Identify which cell holds the provided text, then report its [x, y] central coordinate. 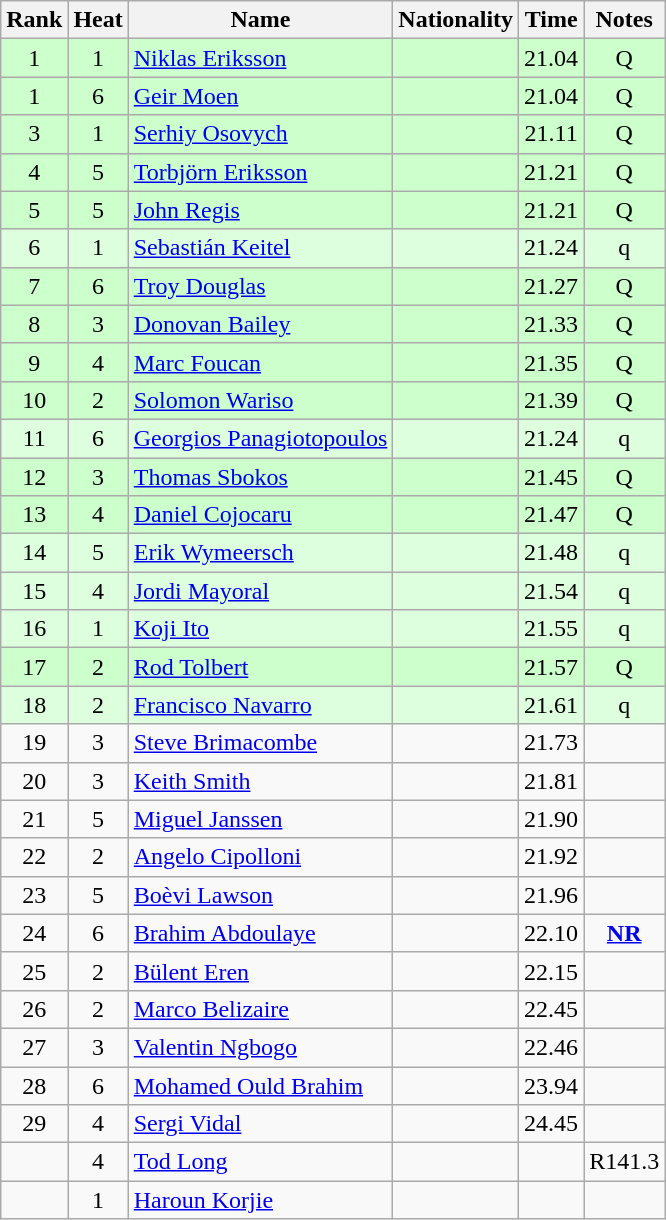
Serhiy Osovych [260, 134]
21.45 [552, 477]
Notes [624, 20]
Jordi Mayoral [260, 591]
Bülent Eren [260, 971]
21.35 [552, 362]
28 [34, 1085]
8 [34, 324]
13 [34, 515]
Georgios Panagiotopoulos [260, 438]
20 [34, 781]
Heat [98, 20]
Francisco Navarro [260, 705]
21 [34, 819]
22.15 [552, 971]
21.48 [552, 553]
Haroun Korjie [260, 1200]
Name [260, 20]
NR [624, 933]
15 [34, 591]
23 [34, 895]
11 [34, 438]
Marco Belizaire [260, 1009]
7 [34, 286]
22.45 [552, 1009]
21.73 [552, 743]
Niklas Eriksson [260, 58]
16 [34, 629]
21.47 [552, 515]
Valentin Ngbogo [260, 1047]
Brahim Abdoulaye [260, 933]
Rank [34, 20]
Daniel Cojocaru [260, 515]
9 [34, 362]
Sebastián Keitel [260, 248]
29 [34, 1124]
26 [34, 1009]
Torbjörn Eriksson [260, 172]
R141.3 [624, 1162]
Boèvi Lawson [260, 895]
12 [34, 477]
Nationality [456, 20]
21.96 [552, 895]
21.27 [552, 286]
21.61 [552, 705]
Marc Foucan [260, 362]
21.57 [552, 667]
Mohamed Ould Brahim [260, 1085]
Troy Douglas [260, 286]
21.33 [552, 324]
Time [552, 20]
25 [34, 971]
Angelo Cipolloni [260, 857]
22.46 [552, 1047]
Sergi Vidal [260, 1124]
14 [34, 553]
John Regis [260, 210]
Koji Ito [260, 629]
Thomas Sbokos [260, 477]
18 [34, 705]
10 [34, 400]
22.10 [552, 933]
27 [34, 1047]
21.81 [552, 781]
24 [34, 933]
19 [34, 743]
24.45 [552, 1124]
21.55 [552, 629]
21.11 [552, 134]
Miguel Janssen [260, 819]
21.90 [552, 819]
23.94 [552, 1085]
Erik Wymeersch [260, 553]
21.39 [552, 400]
21.54 [552, 591]
Tod Long [260, 1162]
Solomon Wariso [260, 400]
Steve Brimacombe [260, 743]
Keith Smith [260, 781]
Rod Tolbert [260, 667]
21.92 [552, 857]
Donovan Bailey [260, 324]
17 [34, 667]
22 [34, 857]
Geir Moen [260, 96]
